Detect which cell encompasses the target text, then output its (X, Y) center coordinate. 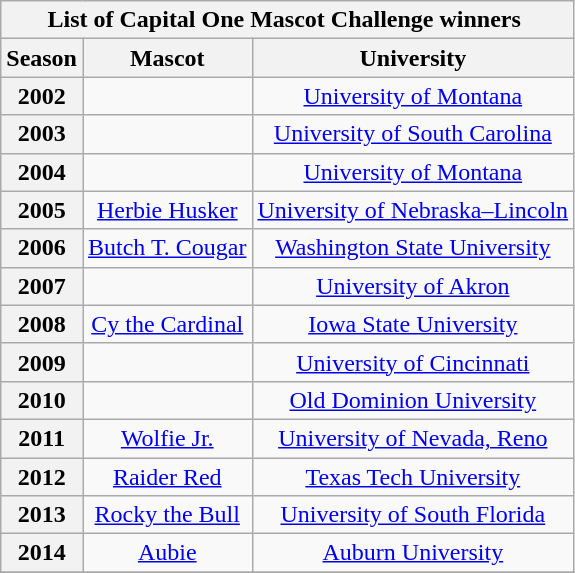
University of Nebraska–Lincoln (413, 210)
University of Akron (413, 286)
Mascot (167, 58)
University of Cincinnati (413, 362)
Old Dominion University (413, 400)
Auburn University (413, 553)
Season (42, 58)
Cy the Cardinal (167, 324)
2013 (42, 515)
Iowa State University (413, 324)
2004 (42, 172)
2003 (42, 134)
Butch T. Cougar (167, 248)
University (413, 58)
University of Nevada, Reno (413, 438)
2011 (42, 438)
2009 (42, 362)
List of Capital One Mascot Challenge winners (288, 20)
Raider Red (167, 477)
Washington State University (413, 248)
University of South Carolina (413, 134)
Aubie (167, 553)
University of South Florida (413, 515)
2006 (42, 248)
2010 (42, 400)
Rocky the Bull (167, 515)
2002 (42, 96)
2005 (42, 210)
Wolfie Jr. (167, 438)
Texas Tech University (413, 477)
2014 (42, 553)
2008 (42, 324)
2007 (42, 286)
2012 (42, 477)
Herbie Husker (167, 210)
